Extract the (X, Y) coordinate from the center of the cell holding the provided text.  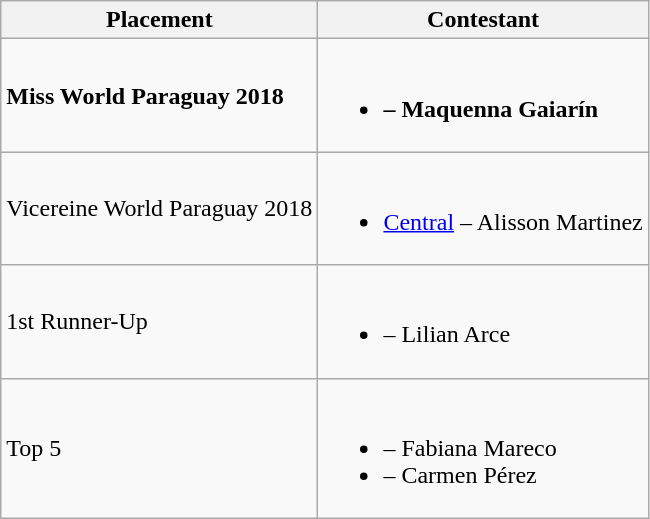
– Maquenna Gaiarín (483, 96)
– Lilian Arce (483, 322)
1st Runner-Up (160, 322)
Central – Alisson Martinez (483, 208)
Vicereine World Paraguay 2018 (160, 208)
Miss World Paraguay 2018 (160, 96)
Top 5 (160, 448)
Placement (160, 20)
– Fabiana Mareco – Carmen Pérez (483, 448)
Contestant (483, 20)
